Output the (x, y) coordinate of the center of the cell containing the given text.  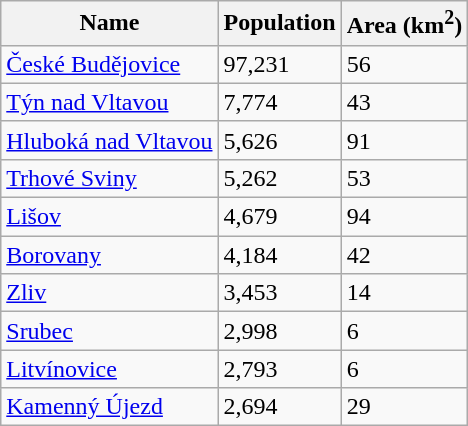
94 (404, 217)
Area (km2) (404, 24)
29 (404, 407)
Trhové Sviny (110, 178)
2,998 (280, 331)
42 (404, 255)
14 (404, 293)
2,694 (280, 407)
České Budějovice (110, 64)
Borovany (110, 255)
Týn nad Vltavou (110, 102)
Zliv (110, 293)
Lišov (110, 217)
97,231 (280, 64)
Hluboká nad Vltavou (110, 140)
4,184 (280, 255)
5,626 (280, 140)
Litvínovice (110, 369)
91 (404, 140)
7,774 (280, 102)
43 (404, 102)
Srubec (110, 331)
56 (404, 64)
Population (280, 24)
Kamenný Újezd (110, 407)
4,679 (280, 217)
53 (404, 178)
Name (110, 24)
2,793 (280, 369)
5,262 (280, 178)
3,453 (280, 293)
